Return the [x, y] coordinate for the center point of the cell that contains the specified text.  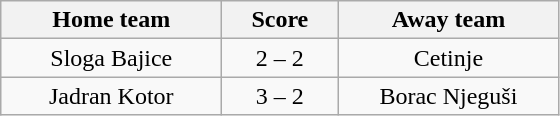
Score [280, 20]
Cetinje [448, 58]
Jadran Kotor [112, 96]
3 – 2 [280, 96]
Away team [448, 20]
2 – 2 [280, 58]
Home team [112, 20]
Sloga Bajice [112, 58]
Borac Njeguši [448, 96]
